Return the (X, Y) coordinate for the center point of the cell that contains the specified text.  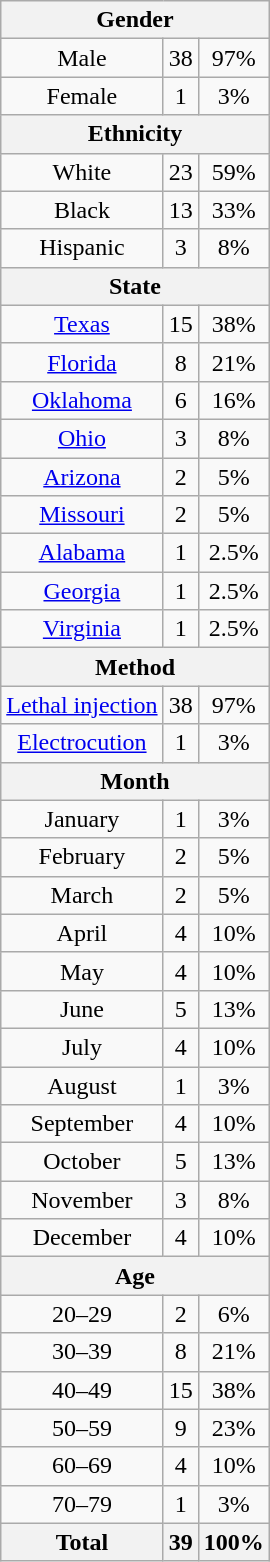
August (82, 1085)
39 (180, 1542)
Ohio (82, 438)
June (82, 1009)
Arizona (82, 477)
January (82, 819)
Month (135, 781)
50–59 (82, 1428)
9 (180, 1428)
Virginia (82, 629)
Oklahoma (82, 400)
July (82, 1047)
Electrocution (82, 743)
Lethal injection (82, 705)
December (82, 1238)
Male (82, 58)
Georgia (82, 591)
Black (82, 210)
Gender (135, 20)
April (82, 933)
6 (180, 400)
30–39 (82, 1352)
6% (234, 1314)
16% (234, 400)
October (82, 1162)
Missouri (82, 515)
May (82, 971)
23% (234, 1428)
100% (234, 1542)
59% (234, 172)
70–79 (82, 1504)
33% (234, 210)
Method (135, 667)
Female (82, 96)
February (82, 857)
State (135, 286)
40–49 (82, 1390)
20–29 (82, 1314)
Florida (82, 362)
November (82, 1200)
13 (180, 210)
Total (82, 1542)
Alabama (82, 553)
Texas (82, 324)
Age (135, 1276)
23 (180, 172)
September (82, 1124)
March (82, 895)
60–69 (82, 1466)
Hispanic (82, 248)
Ethnicity (135, 134)
White (82, 172)
